Locate the cell with the specified text and output its [X, Y] center coordinate. 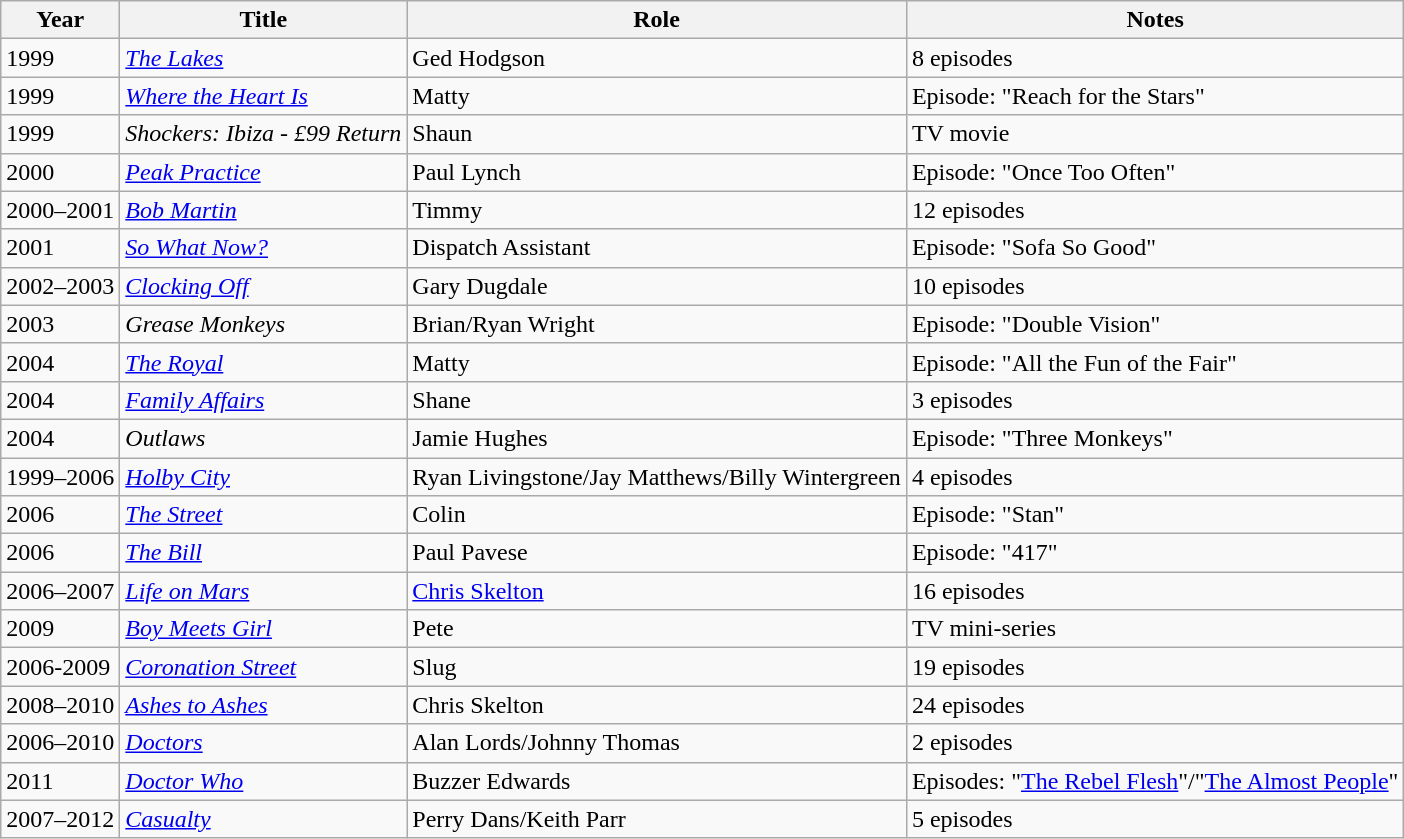
1999–2006 [60, 477]
3 episodes [1155, 400]
Shockers: Ibiza - £99 Return [264, 134]
Episode: "Reach for the Stars" [1155, 96]
2 episodes [1155, 743]
Perry Dans/Keith Parr [657, 819]
2002–2003 [60, 286]
4 episodes [1155, 477]
2006–2010 [60, 743]
Year [60, 20]
Alan Lords/Johnny Thomas [657, 743]
Ryan Livingstone/Jay Matthews/Billy Wintergreen [657, 477]
Paul Lynch [657, 172]
16 episodes [1155, 591]
Buzzer Edwards [657, 781]
Boy Meets Girl [264, 629]
2000–2001 [60, 210]
2009 [60, 629]
Episode: "All the Fun of the Fair" [1155, 362]
Clocking Off [264, 286]
Notes [1155, 20]
Holby City [264, 477]
Episode: "Three Monkeys" [1155, 438]
5 episodes [1155, 819]
Episode: "Stan" [1155, 515]
Brian/Ryan Wright [657, 324]
Doctors [264, 743]
Role [657, 20]
Grease Monkeys [264, 324]
2001 [60, 248]
19 episodes [1155, 667]
Coronation Street [264, 667]
Title [264, 20]
Paul Pavese [657, 553]
Bob Martin [264, 210]
2006–2007 [60, 591]
Jamie Hughes [657, 438]
So What Now? [264, 248]
Pete [657, 629]
Slug [657, 667]
Life on Mars [264, 591]
Episodes: "The Rebel Flesh"/"The Almost People" [1155, 781]
Episode: "417" [1155, 553]
10 episodes [1155, 286]
TV mini-series [1155, 629]
TV movie [1155, 134]
Dispatch Assistant [657, 248]
The Bill [264, 553]
2007–2012 [60, 819]
Shane [657, 400]
Casualty [264, 819]
24 episodes [1155, 705]
Peak Practice [264, 172]
The Royal [264, 362]
Episode: "Once Too Often" [1155, 172]
Outlaws [264, 438]
2003 [60, 324]
Where the Heart Is [264, 96]
2011 [60, 781]
Ged Hodgson [657, 58]
Episode: "Sofa So Good" [1155, 248]
Ashes to Ashes [264, 705]
Colin [657, 515]
Timmy [657, 210]
12 episodes [1155, 210]
Gary Dugdale [657, 286]
Family Affairs [264, 400]
Shaun [657, 134]
Episode: "Double Vision" [1155, 324]
The Lakes [264, 58]
2000 [60, 172]
2006-2009 [60, 667]
The Street [264, 515]
2008–2010 [60, 705]
8 episodes [1155, 58]
Doctor Who [264, 781]
